For the text-containing cell, return its midpoint in (x, y) coordinate format. 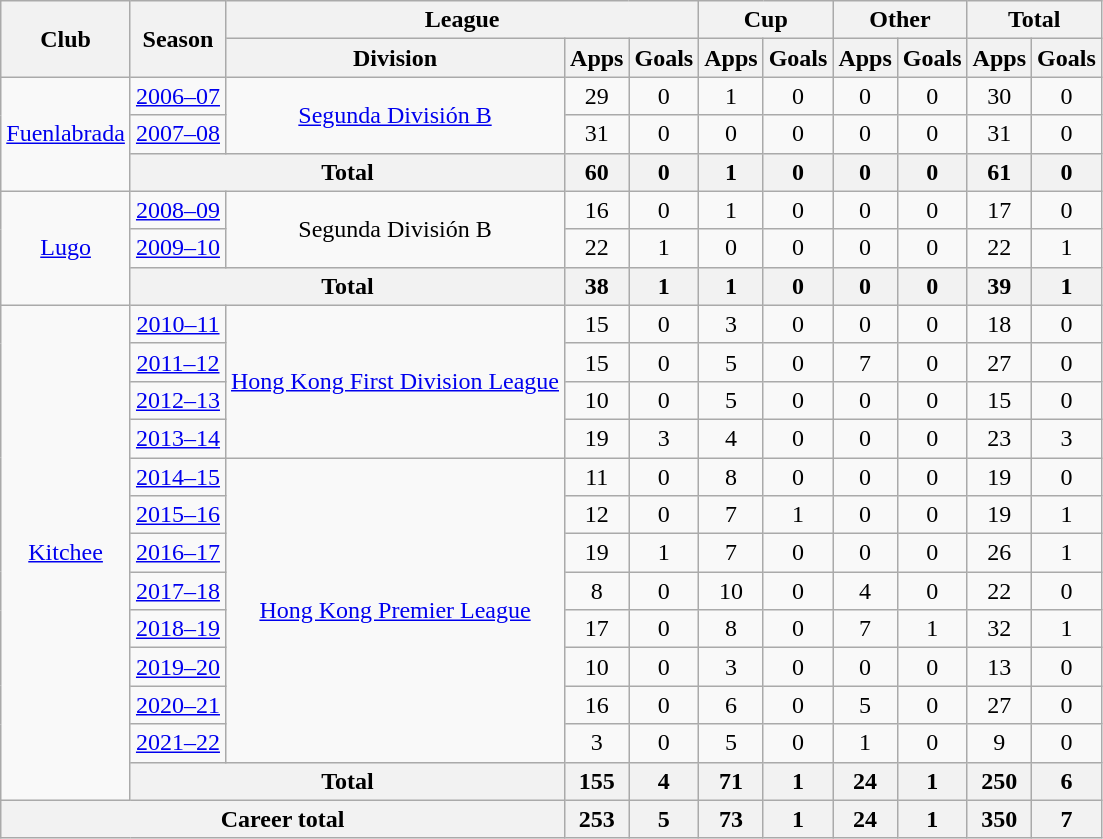
73 (731, 819)
253 (597, 819)
2018–19 (178, 629)
11 (597, 477)
350 (999, 819)
250 (999, 781)
2006–07 (178, 96)
Lugo (66, 248)
2014–15 (178, 477)
18 (999, 324)
9 (999, 743)
71 (731, 781)
13 (999, 667)
38 (597, 286)
2011–12 (178, 362)
Division (394, 58)
Season (178, 39)
155 (597, 781)
23 (999, 438)
60 (597, 172)
30 (999, 96)
Career total (283, 819)
2020–21 (178, 705)
Hong Kong Premier League (394, 610)
Cup (766, 20)
12 (597, 515)
2021–22 (178, 743)
2009–10 (178, 248)
26 (999, 553)
2007–08 (178, 134)
Fuenlabrada (66, 134)
2013–14 (178, 438)
2012–13 (178, 400)
61 (999, 172)
2008–09 (178, 210)
39 (999, 286)
Hong Kong First Division League (394, 381)
Kitchee (66, 552)
2019–20 (178, 667)
2016–17 (178, 553)
2017–18 (178, 591)
2015–16 (178, 515)
32 (999, 629)
2010–11 (178, 324)
29 (597, 96)
Other (900, 20)
League (462, 20)
Club (66, 39)
